Extract the (x, y) coordinate from the center of the cell holding the provided text.  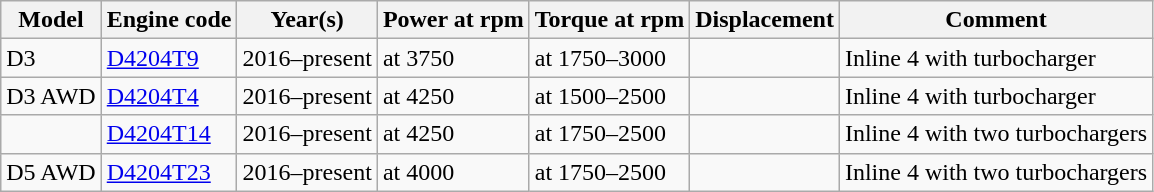
D4204T9 (169, 58)
Torque at rpm (609, 20)
D4204T4 (169, 96)
D3 (51, 58)
at 4000 (453, 172)
Engine code (169, 20)
Model (51, 20)
at 3750 (453, 58)
D5 AWD (51, 172)
D4204T14 (169, 134)
Power at rpm (453, 20)
Displacement (765, 20)
Year(s) (307, 20)
at 1500–2500 (609, 96)
at 1750–3000 (609, 58)
D3 AWD (51, 96)
Comment (996, 20)
D4204T23 (169, 172)
